Find where the given text appears and provide that cell's center as (x, y) coordinate. 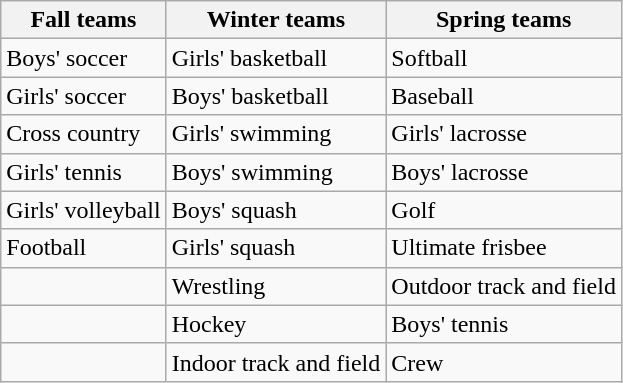
Girls' squash (276, 248)
Girls' volleyball (84, 210)
Hockey (276, 324)
Winter teams (276, 20)
Ultimate frisbee (504, 248)
Spring teams (504, 20)
Girls' lacrosse (504, 134)
Baseball (504, 96)
Indoor track and field (276, 362)
Boys' basketball (276, 96)
Crew (504, 362)
Boys' swimming (276, 172)
Softball (504, 58)
Football (84, 248)
Boys' soccer (84, 58)
Outdoor track and field (504, 286)
Cross country (84, 134)
Girls' basketball (276, 58)
Boys' squash (276, 210)
Wrestling (276, 286)
Boys' lacrosse (504, 172)
Boys' tennis (504, 324)
Golf (504, 210)
Fall teams (84, 20)
Girls' tennis (84, 172)
Girls' soccer (84, 96)
Girls' swimming (276, 134)
